Return the [x, y] coordinate for the center point of the cell that contains the specified text.  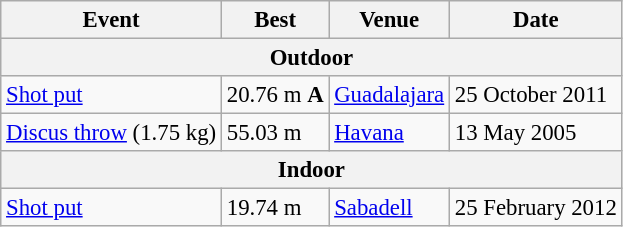
Outdoor [312, 58]
Best [274, 20]
20.76 m A [274, 95]
Event [112, 20]
Venue [390, 20]
Guadalajara [390, 95]
Date [536, 20]
25 October 2011 [536, 95]
Discus throw (1.75 kg) [112, 133]
55.03 m [274, 133]
Indoor [312, 170]
13 May 2005 [536, 133]
Havana [390, 133]
19.74 m [274, 208]
Sabadell [390, 208]
25 February 2012 [536, 208]
